Output the (X, Y) coordinate of the center of the cell containing the given text.  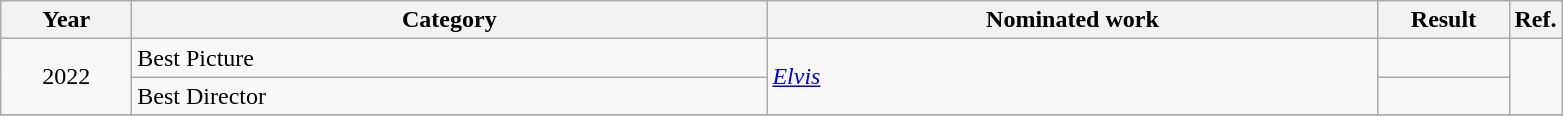
Category (450, 20)
Result (1444, 20)
Best Director (450, 96)
Ref. (1536, 20)
2022 (66, 77)
Elvis (1072, 77)
Best Picture (450, 58)
Nominated work (1072, 20)
Year (66, 20)
